Identify which cell holds the provided text, then report its [X, Y] central coordinate. 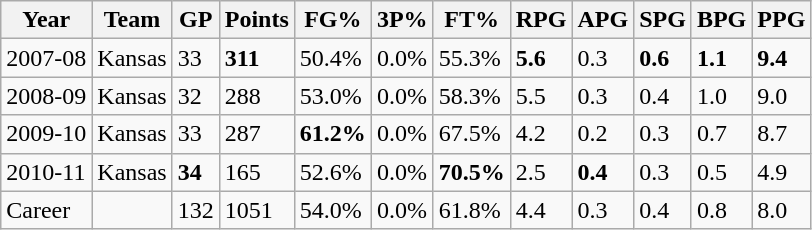
4.2 [541, 134]
RPG [541, 20]
Points [256, 20]
50.4% [332, 58]
9.4 [782, 58]
2.5 [541, 172]
GP [196, 20]
52.6% [332, 172]
Career [46, 210]
132 [196, 210]
287 [256, 134]
32 [196, 96]
0.8 [721, 210]
5.5 [541, 96]
0.7 [721, 134]
1051 [256, 210]
288 [256, 96]
FT% [472, 20]
61.8% [472, 210]
SPG [663, 20]
4.4 [541, 210]
53.0% [332, 96]
2007-08 [46, 58]
311 [256, 58]
2008-09 [46, 96]
0.2 [603, 134]
1.0 [721, 96]
4.9 [782, 172]
8.7 [782, 134]
165 [256, 172]
2010-11 [46, 172]
0.5 [721, 172]
55.3% [472, 58]
9.0 [782, 96]
APG [603, 20]
2009-10 [46, 134]
FG% [332, 20]
BPG [721, 20]
58.3% [472, 96]
8.0 [782, 210]
1.1 [721, 58]
5.6 [541, 58]
PPG [782, 20]
Team [132, 20]
0.6 [663, 58]
Year [46, 20]
61.2% [332, 134]
34 [196, 172]
67.5% [472, 134]
3P% [402, 20]
54.0% [332, 210]
70.5% [472, 172]
